Search for the cell housing the specified text and yield its (x, y) center coordinate. 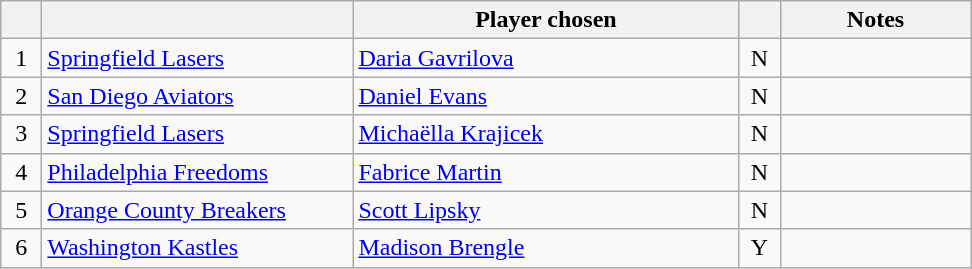
6 (22, 248)
3 (22, 134)
Scott Lipsky (546, 210)
Washington Kastles (198, 248)
Fabrice Martin (546, 172)
Y (760, 248)
San Diego Aviators (198, 96)
Daniel Evans (546, 96)
Madison Brengle (546, 248)
Notes (876, 20)
5 (22, 210)
Michaëlla Krajicek (546, 134)
2 (22, 96)
Orange County Breakers (198, 210)
Player chosen (546, 20)
4 (22, 172)
Philadelphia Freedoms (198, 172)
1 (22, 58)
Daria Gavrilova (546, 58)
